Pinpoint the cell where the given text exists, returning its (x, y) midpoint coordinate. 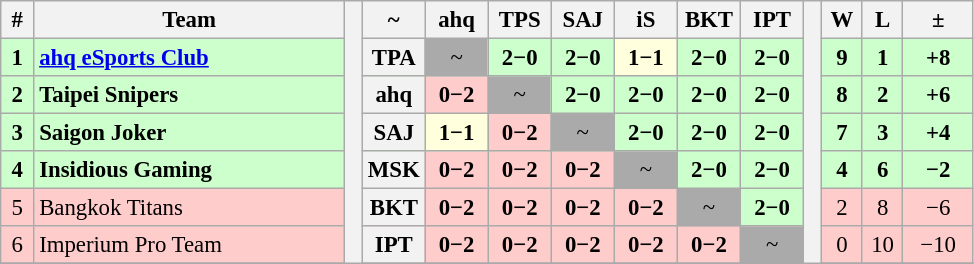
0 (842, 245)
−6 (938, 208)
+4 (938, 133)
W (842, 20)
+6 (938, 95)
# (18, 20)
+8 (938, 58)
5 (18, 208)
Saigon Joker (190, 133)
9 (842, 58)
Imperium Pro Team (190, 245)
7 (842, 133)
Insidious Gaming (190, 170)
Team (190, 20)
Taipei Snipers (190, 95)
MSK (394, 170)
ahq eSports Club (190, 58)
iS (646, 20)
L (882, 20)
TPS (520, 20)
−10 (938, 245)
± (938, 20)
Bangkok Titans (190, 208)
−2 (938, 170)
10 (882, 245)
TPA (394, 58)
